Search for the cell housing the specified text and yield its (x, y) center coordinate. 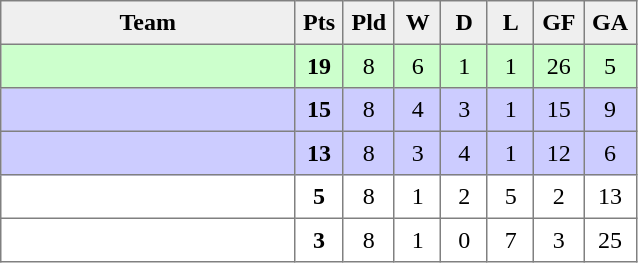
9 (610, 110)
26 (559, 66)
W (417, 23)
Team (148, 23)
0 (464, 240)
GF (559, 23)
7 (510, 240)
D (464, 23)
GA (610, 23)
12 (559, 153)
L (510, 23)
Pts (319, 23)
25 (610, 240)
Pld (368, 23)
19 (319, 66)
